Scan for the cell matching the given text and deliver its [X, Y] coordinate at center. 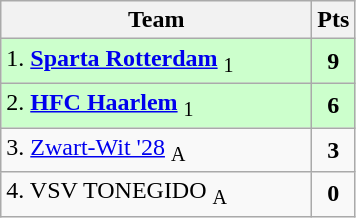
3 [334, 150]
4. VSV TONEGIDO A [156, 194]
3. Zwart-Wit '28 A [156, 150]
6 [334, 105]
Team [156, 20]
2. HFC Haarlem 1 [156, 105]
1. Sparta Rotterdam 1 [156, 61]
9 [334, 61]
0 [334, 194]
Pts [334, 20]
